Pinpoint the cell where the given text exists, returning its [X, Y] midpoint coordinate. 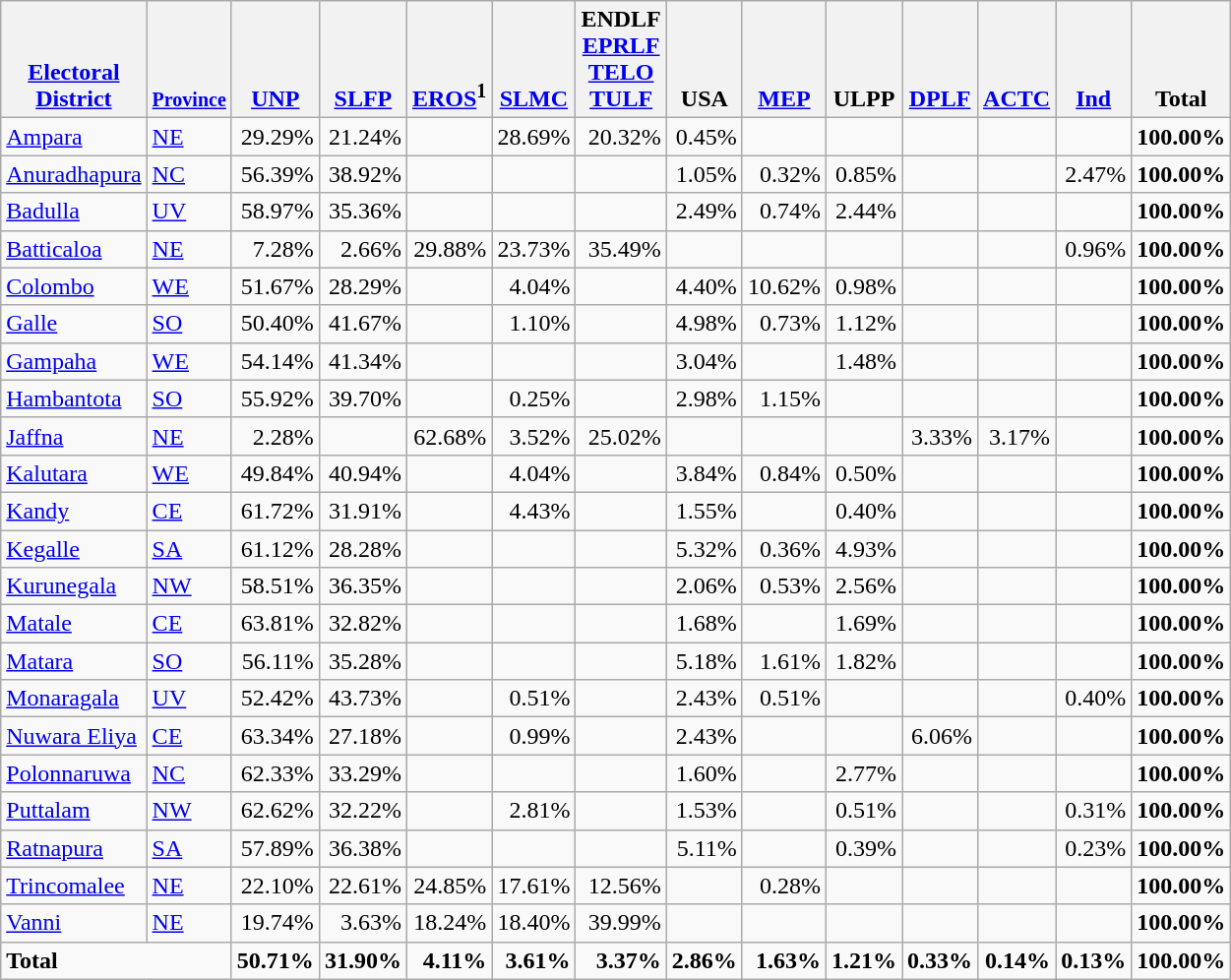
32.22% [362, 811]
54.14% [276, 361]
27.18% [362, 736]
19.74% [276, 923]
0.53% [783, 586]
2.56% [864, 586]
Trincomalee [74, 886]
55.92% [276, 398]
56.39% [276, 174]
10.62% [783, 286]
Kandy [74, 511]
0.28% [783, 886]
Ratnapura [74, 848]
22.61% [362, 886]
58.51% [276, 586]
62.33% [276, 773]
17.61% [533, 886]
2.47% [1094, 174]
Nuwara Eliya [74, 736]
1.21% [864, 960]
Ind [1094, 59]
2.06% [705, 586]
3.17% [1017, 436]
5.18% [705, 661]
Hambantota [74, 398]
Jaffna [74, 436]
0.85% [864, 174]
1.61% [783, 661]
2.28% [276, 436]
51.67% [276, 286]
1.82% [864, 661]
39.99% [621, 923]
1.10% [533, 324]
56.11% [276, 661]
20.32% [621, 137]
1.53% [705, 811]
62.62% [276, 811]
5.32% [705, 548]
Province [189, 59]
Galle [74, 324]
DPLF [939, 59]
63.81% [276, 624]
2.81% [533, 811]
3.37% [621, 960]
0.23% [1094, 848]
1.48% [864, 361]
24.85% [449, 886]
22.10% [276, 886]
Gampaha [74, 361]
4.40% [705, 286]
31.90% [362, 960]
28.28% [362, 548]
Ampara [74, 137]
0.99% [533, 736]
49.84% [276, 473]
SLMC [533, 59]
28.29% [362, 286]
23.73% [533, 249]
3.84% [705, 473]
2.49% [705, 212]
Kurunegala [74, 586]
1.55% [705, 511]
Monaragala [74, 699]
ACTC [1017, 59]
0.25% [533, 398]
4.93% [864, 548]
1.63% [783, 960]
Anuradhapura [74, 174]
58.97% [276, 212]
MEP [783, 59]
Batticaloa [74, 249]
25.02% [621, 436]
Polonnaruwa [74, 773]
50.40% [276, 324]
6.06% [939, 736]
0.36% [783, 548]
Colombo [74, 286]
62.68% [449, 436]
21.24% [362, 137]
0.14% [1017, 960]
2.98% [705, 398]
18.24% [449, 923]
0.39% [864, 848]
4.98% [705, 324]
3.61% [533, 960]
5.11% [705, 848]
4.11% [449, 960]
Matale [74, 624]
35.36% [362, 212]
0.98% [864, 286]
3.52% [533, 436]
31.91% [362, 511]
USA [705, 59]
Kalutara [74, 473]
29.29% [276, 137]
2.77% [864, 773]
Vanni [74, 923]
36.35% [362, 586]
ULPP [864, 59]
50.71% [276, 960]
3.04% [705, 361]
SLFP [362, 59]
4.43% [533, 511]
0.50% [864, 473]
1.69% [864, 624]
40.94% [362, 473]
0.96% [1094, 249]
0.33% [939, 960]
1.05% [705, 174]
0.32% [783, 174]
ENDLFEPRLFTELOTULF [621, 59]
Kegalle [74, 548]
Puttalam [74, 811]
33.29% [362, 773]
0.73% [783, 324]
28.69% [533, 137]
2.66% [362, 249]
61.12% [276, 548]
EROS1 [449, 59]
7.28% [276, 249]
2.44% [864, 212]
61.72% [276, 511]
ElectoralDistrict [74, 59]
0.31% [1094, 811]
0.74% [783, 212]
29.88% [449, 249]
0.84% [783, 473]
57.89% [276, 848]
3.63% [362, 923]
12.56% [621, 886]
41.34% [362, 361]
18.40% [533, 923]
41.67% [362, 324]
35.28% [362, 661]
32.82% [362, 624]
1.12% [864, 324]
63.34% [276, 736]
0.13% [1094, 960]
0.45% [705, 137]
1.15% [783, 398]
UNP [276, 59]
43.73% [362, 699]
2.86% [705, 960]
36.38% [362, 848]
38.92% [362, 174]
39.70% [362, 398]
Badulla [74, 212]
1.68% [705, 624]
3.33% [939, 436]
1.60% [705, 773]
Matara [74, 661]
52.42% [276, 699]
35.49% [621, 249]
